Search for the cell housing the specified text and yield its [X, Y] center coordinate. 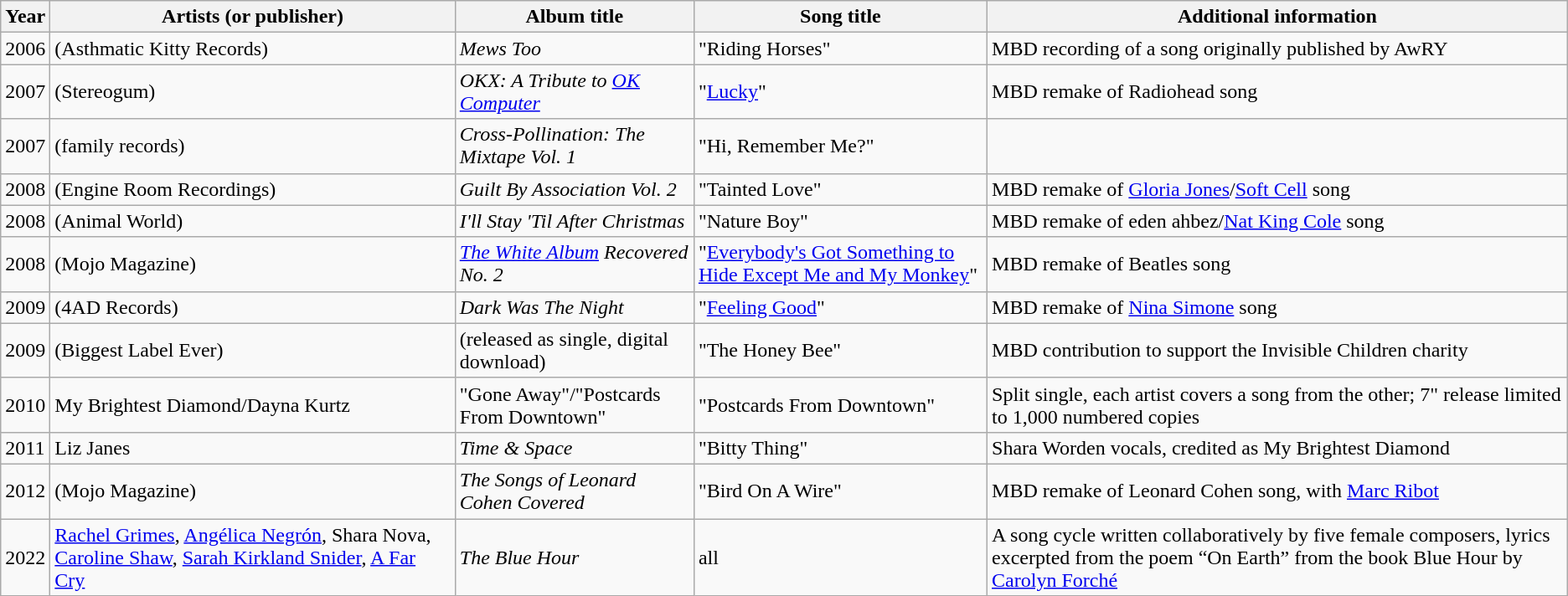
"Feeling Good" [840, 307]
MBD remake of Nina Simone song [1278, 307]
Rachel Grimes, Angélica Negrón, Shara Nova, Caroline Shaw, Sarah Kirkland Snider, A Far Cry [253, 557]
Album title [575, 17]
(Engine Room Recordings) [253, 189]
OKX: A Tribute to OK Computer [575, 92]
Mews Too [575, 49]
Time & Space [575, 448]
(4AD Records) [253, 307]
"Lucky" [840, 92]
My Brightest Diamond/Dayna Kurtz [253, 405]
Additional information [1278, 17]
MBD remake of Leonard Cohen song, with Marc Ribot [1278, 491]
"Nature Boy" [840, 221]
(family records) [253, 146]
MBD remake of Radiohead song [1278, 92]
2010 [25, 405]
"Postcards From Downtown" [840, 405]
"Riding Horses" [840, 49]
Liz Janes [253, 448]
Artists (or publisher) [253, 17]
all [840, 557]
"Everybody's Got Something to Hide Except Me and My Monkey" [840, 265]
MBD recording of a song originally published by AwRY [1278, 49]
(Animal World) [253, 221]
The White Album Recovered No. 2 [575, 265]
2012 [25, 491]
The Blue Hour [575, 557]
I'll Stay 'Til After Christmas [575, 221]
2006 [25, 49]
2011 [25, 448]
MBD remake of eden ahbez/Nat King Cole song [1278, 221]
(Biggest Label Ever) [253, 350]
A song cycle written collaboratively by five female composers, lyrics excerpted from the poem “On Earth” from the book Blue Hour by Carolyn Forché [1278, 557]
Guilt By Association Vol. 2 [575, 189]
"Bird On A Wire" [840, 491]
MBD contribution to support the Invisible Children charity [1278, 350]
Split single, each artist covers a song from the other; 7" release limited to 1,000 numbered copies [1278, 405]
(Stereogum) [253, 92]
"Bitty Thing" [840, 448]
MBD remake of Beatles song [1278, 265]
(released as single, digital download) [575, 350]
2022 [25, 557]
MBD remake of Gloria Jones/Soft Cell song [1278, 189]
"Gone Away"/"Postcards From Downtown" [575, 405]
Year [25, 17]
Song title [840, 17]
(Asthmatic Kitty Records) [253, 49]
The Songs of Leonard Cohen Covered [575, 491]
Shara Worden vocals, credited as My Brightest Diamond [1278, 448]
Dark Was The Night [575, 307]
"The Honey Bee" [840, 350]
"Tainted Love" [840, 189]
"Hi, Remember Me?" [840, 146]
Cross-Pollination: The Mixtape Vol. 1 [575, 146]
